Output the [X, Y] coordinate of the center of the cell containing the given text.  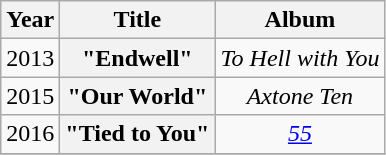
2013 [30, 58]
To Hell with You [300, 58]
2016 [30, 134]
Axtone Ten [300, 96]
"Our World" [138, 96]
Title [138, 20]
55 [300, 134]
2015 [30, 96]
Album [300, 20]
"Endwell" [138, 58]
"Tied to You" [138, 134]
Year [30, 20]
